Pinpoint the cell where the given text exists, returning its (x, y) midpoint coordinate. 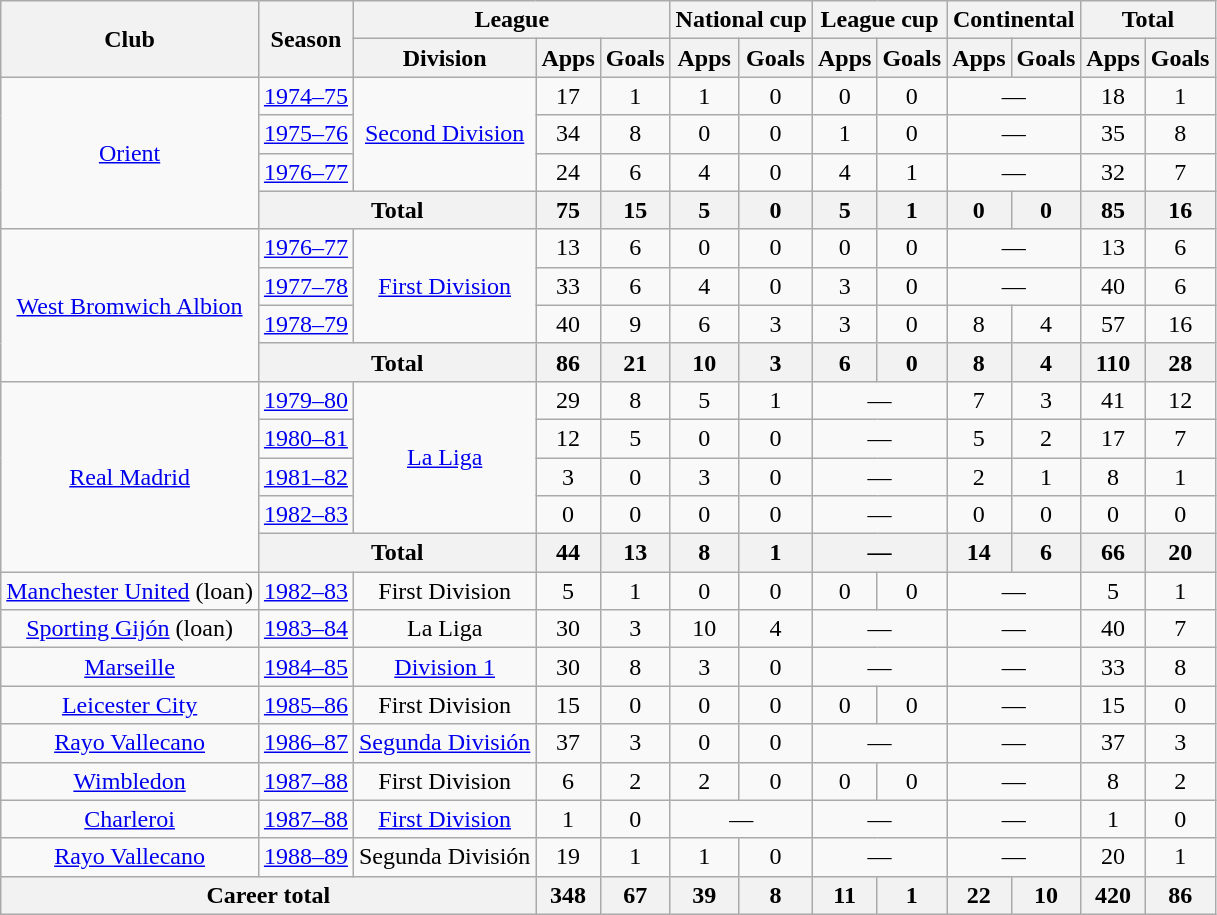
29 (568, 400)
75 (568, 210)
Charleroi (130, 819)
35 (1113, 134)
9 (635, 324)
85 (1113, 210)
19 (568, 857)
24 (568, 172)
66 (1113, 553)
Second Division (444, 134)
National cup (741, 20)
1984–85 (306, 667)
67 (635, 895)
Orient (130, 153)
420 (1113, 895)
League cup (879, 20)
Division 1 (444, 667)
1980–81 (306, 438)
Club (130, 39)
Career total (268, 895)
1979–80 (306, 400)
1974–75 (306, 96)
1981–82 (306, 477)
28 (1180, 362)
41 (1113, 400)
57 (1113, 324)
1975–76 (306, 134)
32 (1113, 172)
Division (444, 58)
Season (306, 39)
21 (635, 362)
Marseille (130, 667)
1986–87 (306, 743)
Leicester City (130, 705)
22 (979, 895)
Manchester United (loan) (130, 591)
Real Madrid (130, 476)
11 (844, 895)
Wimbledon (130, 781)
1988–89 (306, 857)
Sporting Gijón (loan) (130, 629)
1977–78 (306, 286)
1985–86 (306, 705)
44 (568, 553)
West Bromwich Albion (130, 305)
39 (704, 895)
348 (568, 895)
1983–84 (306, 629)
18 (1113, 96)
110 (1113, 362)
Continental (1014, 20)
1978–79 (306, 324)
34 (568, 134)
14 (979, 553)
League (512, 20)
